From the cell containing the given text, extract its center point as [X, Y] coordinate. 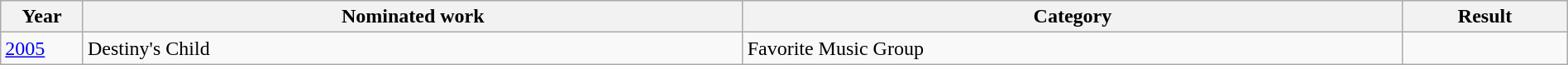
Category [1073, 17]
Nominated work [413, 17]
Destiny's Child [413, 48]
2005 [42, 48]
Year [42, 17]
Favorite Music Group [1073, 48]
Result [1485, 17]
